Determine the (x, y) coordinate at the center of the cell enclosing the given text.  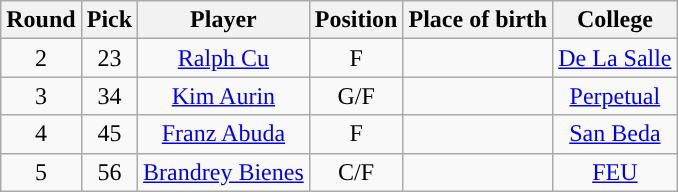
College (615, 20)
3 (41, 96)
Franz Abuda (224, 134)
Player (224, 20)
Kim Aurin (224, 96)
Position (356, 20)
2 (41, 58)
FEU (615, 172)
34 (109, 96)
De La Salle (615, 58)
45 (109, 134)
San Beda (615, 134)
C/F (356, 172)
G/F (356, 96)
Round (41, 20)
56 (109, 172)
5 (41, 172)
Brandrey Bienes (224, 172)
Perpetual (615, 96)
23 (109, 58)
Pick (109, 20)
4 (41, 134)
Ralph Cu (224, 58)
Place of birth (478, 20)
